Locate the cell with the specified text and output its [x, y] center coordinate. 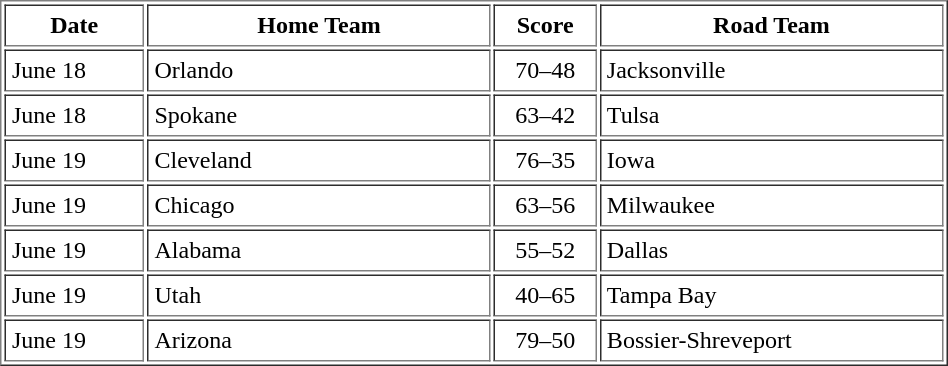
Orlando [319, 71]
Jacksonville [771, 71]
Score [545, 25]
63–56 [545, 205]
Alabama [319, 251]
55–52 [545, 251]
Tulsa [771, 115]
Arizona [319, 341]
63–42 [545, 115]
Road Team [771, 25]
Milwaukee [771, 205]
Bossier-Shreveport [771, 341]
Dallas [771, 251]
Chicago [319, 205]
Tampa Bay [771, 295]
Utah [319, 295]
Spokane [319, 115]
76–35 [545, 161]
Iowa [771, 161]
79–50 [545, 341]
Home Team [319, 25]
70–48 [545, 71]
Date [74, 25]
Cleveland [319, 161]
40–65 [545, 295]
